Scan for the cell matching the given text and deliver its [x, y] coordinate at center. 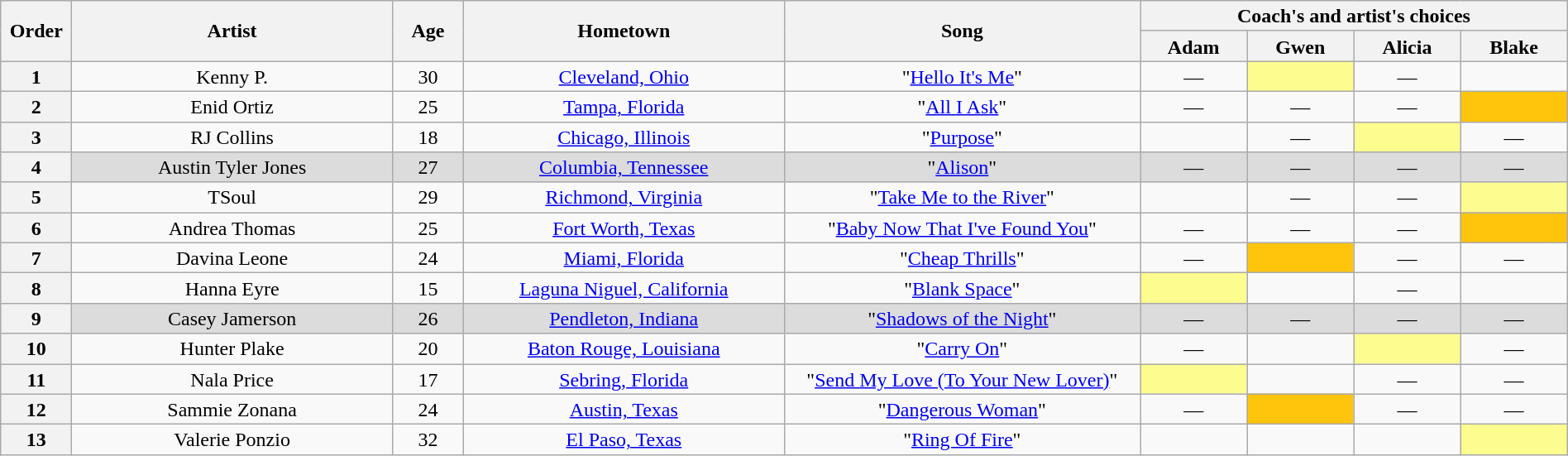
8 [36, 288]
Blake [1513, 46]
Alicia [1408, 46]
Age [428, 31]
18 [428, 137]
6 [36, 228]
7 [36, 258]
Valerie Ponzio [232, 440]
27 [428, 167]
4 [36, 167]
9 [36, 318]
Fort Worth, Texas [624, 228]
20 [428, 349]
1 [36, 76]
Kenny P. [232, 76]
Enid Ortiz [232, 106]
"All I Ask" [963, 106]
Laguna Niguel, California [624, 288]
Austin, Texas [624, 409]
"Purpose" [963, 137]
Andrea Thomas [232, 228]
32 [428, 440]
"Ring Of Fire" [963, 440]
Hunter Plake [232, 349]
13 [36, 440]
"Blank Space" [963, 288]
"Shadows of the Night" [963, 318]
Artist [232, 31]
Cleveland, Ohio [624, 76]
Gwen [1300, 46]
Song [963, 31]
El Paso, Texas [624, 440]
30 [428, 76]
Adam [1194, 46]
11 [36, 379]
Chicago, Illinois [624, 137]
Order [36, 31]
29 [428, 197]
Davina Leone [232, 258]
"Cheap Thrills" [963, 258]
15 [428, 288]
Sammie Zonana [232, 409]
Austin Tyler Jones [232, 167]
5 [36, 197]
2 [36, 106]
RJ Collins [232, 137]
"Baby Now That I've Found You" [963, 228]
12 [36, 409]
TSoul [232, 197]
Hanna Eyre [232, 288]
26 [428, 318]
Miami, Florida [624, 258]
Casey Jamerson [232, 318]
10 [36, 349]
"Hello It's Me" [963, 76]
"Take Me to the River" [963, 197]
17 [428, 379]
"Alison" [963, 167]
Pendleton, Indiana [624, 318]
Columbia, Tennessee [624, 167]
Baton Rouge, Louisiana [624, 349]
Coach's and artist's choices [1355, 17]
Sebring, Florida [624, 379]
3 [36, 137]
Tampa, Florida [624, 106]
Hometown [624, 31]
"Dangerous Woman" [963, 409]
"Carry On" [963, 349]
Richmond, Virginia [624, 197]
"Send My Love (To Your New Lover)" [963, 379]
Nala Price [232, 379]
